Scan for the cell matching the given text and deliver its (X, Y) coordinate at center. 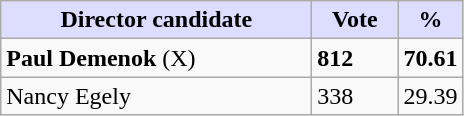
70.61 (430, 58)
29.39 (430, 96)
% (430, 20)
Nancy Egely (156, 96)
338 (355, 96)
Paul Demenok (X) (156, 58)
812 (355, 58)
Director candidate (156, 20)
Vote (355, 20)
